For the text-containing cell, return its midpoint in [X, Y] coordinate format. 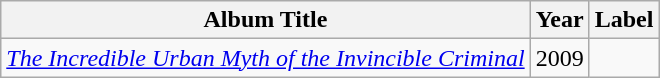
The Incredible Urban Myth of the Invincible Criminal [266, 58]
Album Title [266, 20]
Year [560, 20]
Label [624, 20]
2009 [560, 58]
